Determine the (X, Y) coordinate at the center of the cell enclosing the given text.  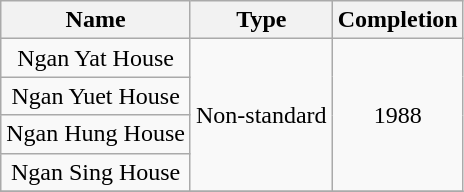
Non-standard (261, 115)
Completion (398, 20)
Ngan Hung House (96, 134)
Ngan Yat House (96, 58)
1988 (398, 115)
Name (96, 20)
Ngan Yuet House (96, 96)
Ngan Sing House (96, 172)
Type (261, 20)
